Return [X, Y] of the center of cell containing provided text 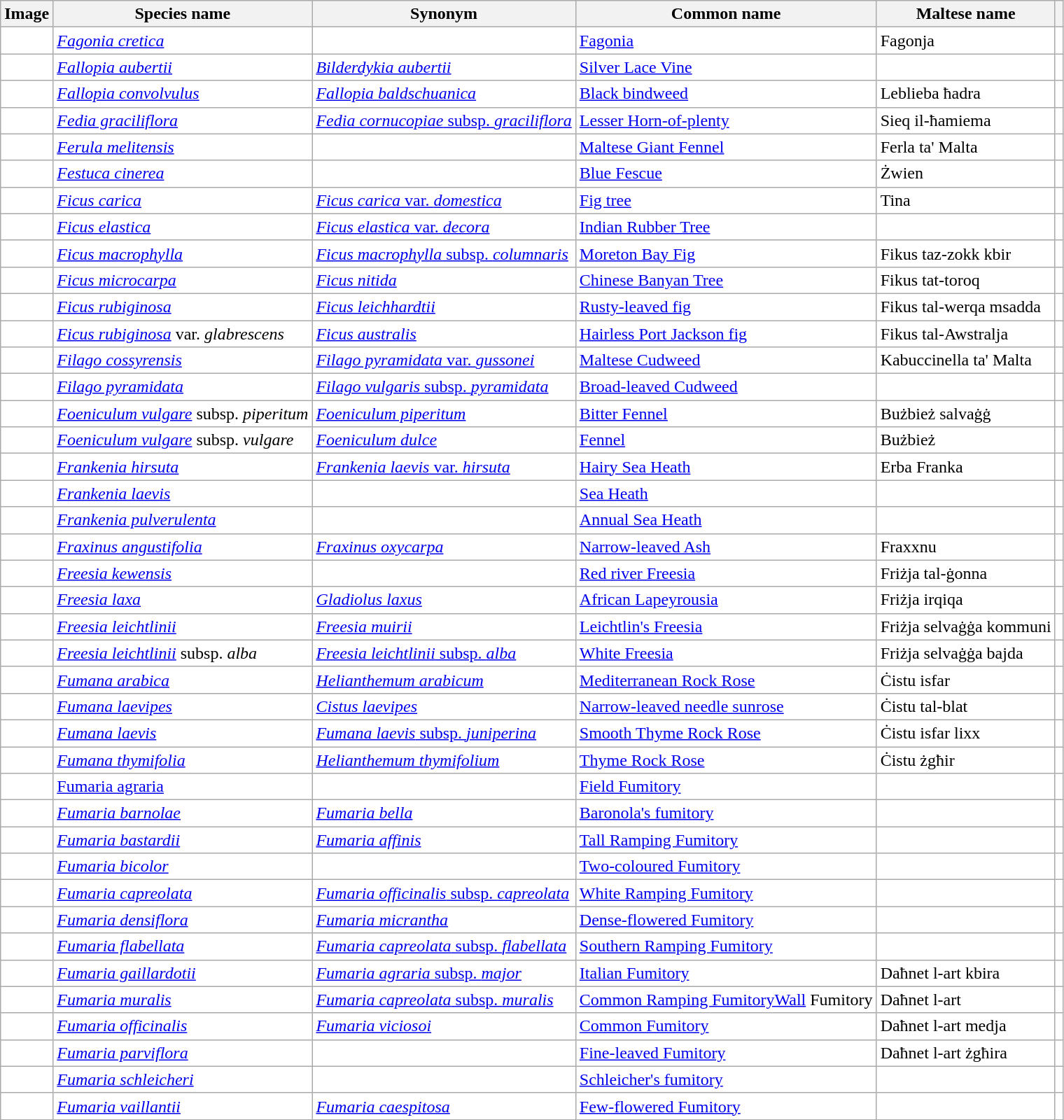
Indian Rubber Tree [726, 227]
Ċistu tal-blat [966, 706]
Ferula melitensis [183, 147]
Cistus laevipes [444, 706]
Frankenia laevis [183, 493]
Fumaria micrantha [444, 920]
Ċistu żgħir [966, 759]
Ficus leichhardtii [444, 307]
Fagonja [966, 41]
Daħnet l-art żgħira [966, 1053]
Ficus elastica var. decora [444, 227]
Erba Franka [966, 467]
Fikus tal-werqa msadda [966, 307]
Foeniculum piperitum [444, 414]
Ficus nitida [444, 280]
Leichtlin's Freesia [726, 626]
Fagonia [726, 41]
Maltese Giant Fennel [726, 147]
Ficus carica var. domestica [444, 200]
Helianthemum arabicum [444, 680]
Red river Freesia [726, 573]
Ficus elastica [183, 227]
Silver Lace Vine [726, 67]
Black bindweed [726, 94]
Fikus tal-Awstralja [966, 334]
Filago pyramidata [183, 387]
Smooth Thyme Rock Rose [726, 733]
Fumaria vaillantii [183, 1106]
Sea Heath [726, 493]
Daħnet l-art medja [966, 1026]
Friżja selvaġġa kommuni [966, 626]
Fumaria agraria subsp. major [444, 973]
Sieq il-ħamiema [966, 120]
Fumaria gaillardotii [183, 973]
Tina [966, 200]
Foeniculum vulgare subsp. vulgare [183, 440]
Fumana laevipes [183, 706]
Freesia leichtlinii [183, 626]
Festuca cinerea [183, 174]
Ficus microcarpa [183, 280]
Rusty-leaved fig [726, 307]
Foeniculum vulgare subsp. piperitum [183, 414]
Foeniculum dulce [444, 440]
Fallopia aubertii [183, 67]
Narrow-leaved Ash [726, 547]
Freesia laxa [183, 600]
Ficus rubiginosa var. glabrescens [183, 334]
Thyme Rock Rose [726, 759]
Ficus rubiginosa [183, 307]
Annual Sea Heath [726, 520]
Field Fumitory [726, 787]
Fedia cornucopiae subsp. graciliflora [444, 120]
Ċistu isfar lixx [966, 733]
Moreton Bay Fig [726, 253]
Filago cossyrensis [183, 360]
Hairless Port Jackson fig [726, 334]
Frankenia pulverulenta [183, 520]
Species name [183, 14]
Fumaria parviflora [183, 1053]
Fumaria capreolata subsp. flabellata [444, 946]
Common name [726, 14]
Maltese Cudweed [726, 360]
Fine-leaved Fumitory [726, 1053]
Fumaria muralis [183, 1000]
Ċistu isfar [966, 680]
Mediterranean Rock Rose [726, 680]
Chinese Banyan Tree [726, 280]
Ficus australis [444, 334]
African Lapeyrousia [726, 600]
Fumaria affinis [444, 840]
Friżja irqiqa [966, 600]
Freesia kewensis [183, 573]
Schleicher's fumitory [726, 1079]
Ficus macrophylla [183, 253]
Ferla ta' Malta [966, 147]
Fig tree [726, 200]
Fumaria capreolata subsp. muralis [444, 1000]
Dense-flowered Fumitory [726, 920]
Bilderdykia aubertii [444, 67]
Few-flowered Fumitory [726, 1106]
Fallopia convolvulus [183, 94]
Fedia graciliflora [183, 120]
Fumana arabica [183, 680]
Tall Ramping Fumitory [726, 840]
Fumaria schleicheri [183, 1079]
Narrow-leaved needle sunrose [726, 706]
Filago vulgaris subsp. pyramidata [444, 387]
Fikus taz-zokk kbir [966, 253]
White Ramping Fumitory [726, 893]
Synonym [444, 14]
Fumaria densiflora [183, 920]
Hairy Sea Heath [726, 467]
Lesser Horn-of-plenty [726, 120]
Fumaria agraria [183, 787]
Fallopia baldschuanica [444, 94]
Fumaria capreolata [183, 893]
Frankenia hirsuta [183, 467]
Frankenia laevis var. hirsuta [444, 467]
Italian Fumitory [726, 973]
Helianthemum thymifolium [444, 759]
Fumaria caespitosa [444, 1106]
Daħnet l-art [966, 1000]
Baronola's fumitory [726, 813]
Two-coloured Fumitory [726, 867]
Leblieba ħadra [966, 94]
Żwien [966, 174]
Daħnet l-art kbira [966, 973]
Fumaria barnolae [183, 813]
Common Fumitory [726, 1026]
Fikus tat-toroq [966, 280]
Fumana laevis [183, 733]
Friżja selvaġġa bajda [966, 653]
Filago pyramidata var. gussonei [444, 360]
Common Ramping FumitoryWall Fumitory [726, 1000]
Fraxinus angustifolia [183, 547]
Freesia muirii [444, 626]
Fraxinus oxycarpa [444, 547]
Friżja tal-ġonna [966, 573]
Gladiolus laxus [444, 600]
Ficus carica [183, 200]
Fraxxnu [966, 547]
Fumana laevis subsp. juniperina [444, 733]
Fumaria officinalis subsp. capreolata [444, 893]
Blue Fescue [726, 174]
Fumaria bastardii [183, 840]
Ficus macrophylla subsp. columnaris [444, 253]
Fumaria flabellata [183, 946]
White Freesia [726, 653]
Fumaria officinalis [183, 1026]
Bitter Fennel [726, 414]
Bużbież salvaġġ [966, 414]
Bużbież [966, 440]
Fumaria bella [444, 813]
Fumaria bicolor [183, 867]
Fagonia cretica [183, 41]
Fumana thymifolia [183, 759]
Kabuccinella ta' Malta [966, 360]
Maltese name [966, 14]
Southern Ramping Fumitory [726, 946]
Fumaria viciosoi [444, 1026]
Image [27, 14]
Broad-leaved Cudweed [726, 387]
Fennel [726, 440]
